Capture the cell that displays the provided text and extract its [X, Y] central coordinate. 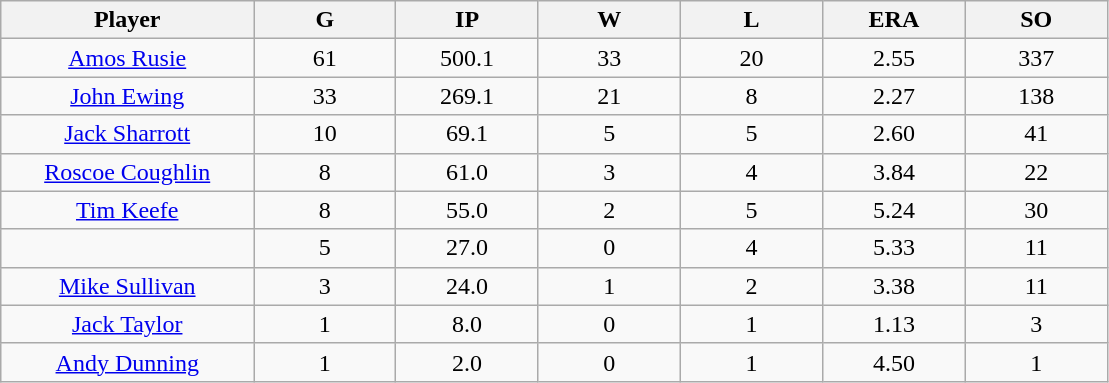
21 [609, 96]
Roscoe Coughlin [128, 172]
269.1 [467, 96]
Andy Dunning [128, 362]
30 [1036, 210]
8.0 [467, 324]
1.13 [894, 324]
2.0 [467, 362]
3.84 [894, 172]
61.0 [467, 172]
2.55 [894, 58]
Tim Keefe [128, 210]
John Ewing [128, 96]
55.0 [467, 210]
2.27 [894, 96]
G [325, 20]
4.50 [894, 362]
41 [1036, 134]
Jack Sharrott [128, 134]
ERA [894, 20]
337 [1036, 58]
Jack Taylor [128, 324]
69.1 [467, 134]
500.1 [467, 58]
Amos Rusie [128, 58]
Mike Sullivan [128, 286]
Player [128, 20]
5.33 [894, 248]
SO [1036, 20]
2.60 [894, 134]
138 [1036, 96]
20 [751, 58]
L [751, 20]
IP [467, 20]
24.0 [467, 286]
22 [1036, 172]
3.38 [894, 286]
10 [325, 134]
W [609, 20]
5.24 [894, 210]
61 [325, 58]
27.0 [467, 248]
